Return the (x, y) coordinate for the center point of the cell that contains the specified text.  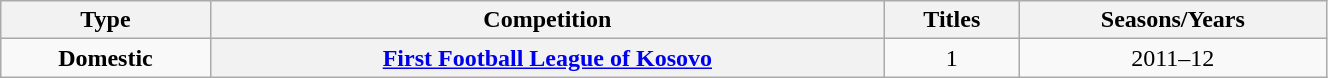
Seasons/Years (1172, 20)
Domestic (106, 58)
Titles (952, 20)
1 (952, 58)
Competition (547, 20)
First Football League of Kosovo (547, 58)
Type (106, 20)
2011–12 (1172, 58)
